For the text-containing cell, return its midpoint in [x, y] coordinate format. 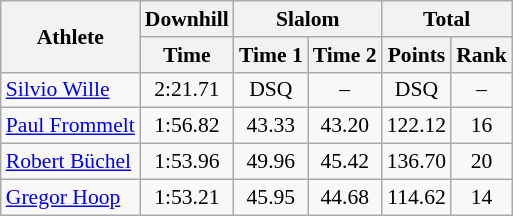
Rank [482, 55]
Athlete [70, 36]
Time [187, 55]
43.20 [345, 126]
45.42 [345, 162]
2:21.71 [187, 90]
49.96 [271, 162]
20 [482, 162]
114.62 [416, 197]
14 [482, 197]
Points [416, 55]
Time 1 [271, 55]
Time 2 [345, 55]
43.33 [271, 126]
1:56.82 [187, 126]
16 [482, 126]
136.70 [416, 162]
Downhill [187, 19]
Silvio Wille [70, 90]
45.95 [271, 197]
Slalom [308, 19]
Robert Büchel [70, 162]
Total [447, 19]
Paul Frommelt [70, 126]
1:53.21 [187, 197]
Gregor Hoop [70, 197]
1:53.96 [187, 162]
122.12 [416, 126]
44.68 [345, 197]
